Return (X, Y) of the center of cell containing provided text 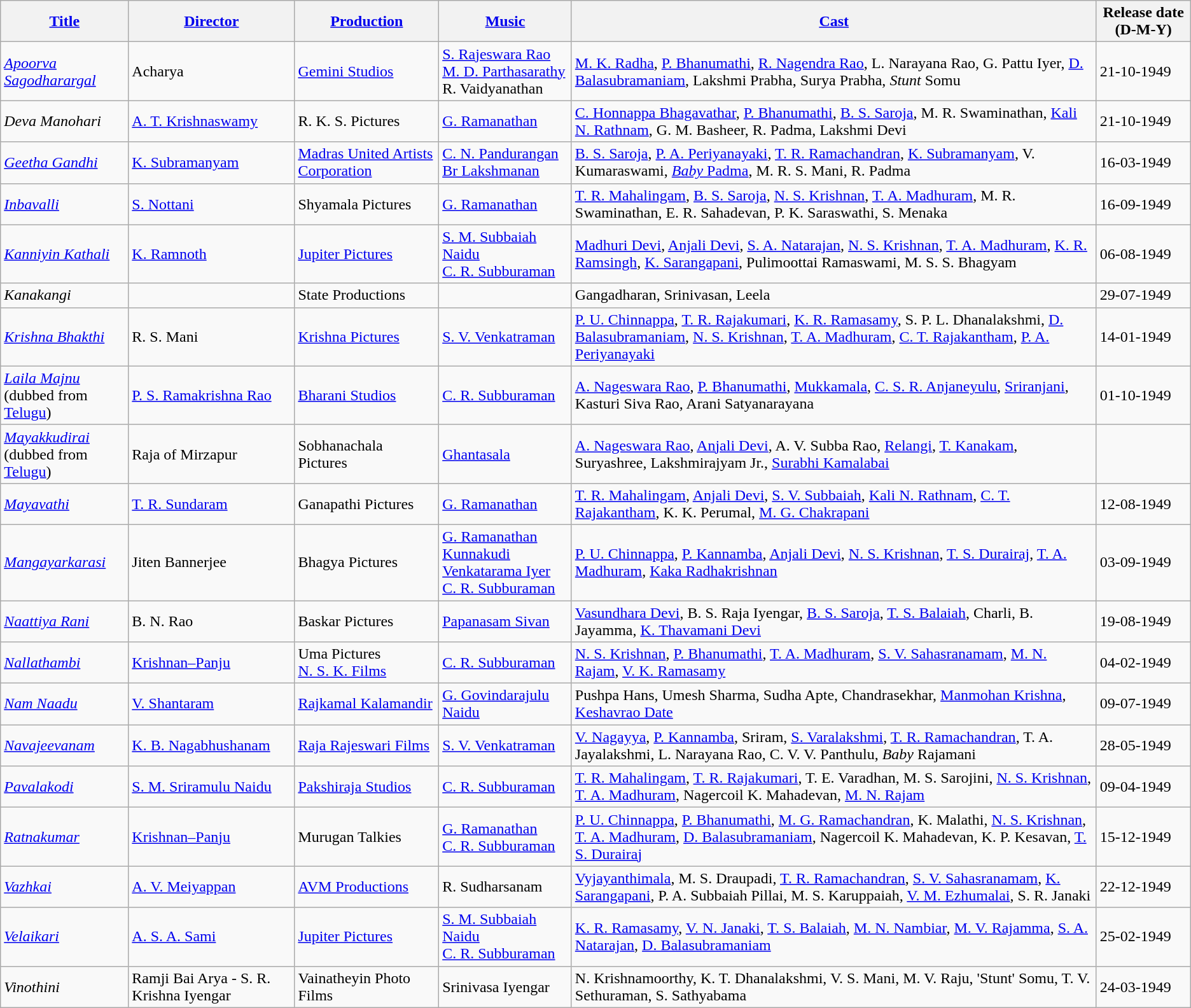
Ratnakumar (65, 837)
Madras United Artists Corporation (366, 163)
Release date (D-M-Y) (1143, 22)
S. M. Sriramulu Naidu (211, 787)
Title (65, 22)
Acharya (211, 71)
P. S. Ramakrishna Rao (211, 395)
28-05-1949 (1143, 746)
01-10-1949 (1143, 395)
C. Honnappa Bhagavathar, P. Bhanumathi, B. S. Saroja, M. R. Swaminathan, Kali N. Rathnam, G. M. Basheer, R. Padma, Lakshmi Devi (833, 121)
Rajkamal Kalamandir (366, 704)
K. B. Nagabhushanam (211, 746)
K. Ramnoth (211, 254)
Naattiya Rani (65, 621)
Gemini Studios (366, 71)
Mayavathi (65, 504)
16-03-1949 (1143, 163)
A. Nageswara Rao, Anjali Devi, A. V. Subba Rao, Relangi, T. Kanakam, Suryashree, Lakshmirajyam Jr., Surabhi Kamalabai (833, 454)
AVM Productions (366, 887)
R. Sudharsanam (505, 887)
Pakshiraja Studios (366, 787)
Director (211, 22)
14-01-1949 (1143, 337)
22-12-1949 (1143, 887)
Ganapathi Pictures (366, 504)
Vazhkai (65, 887)
03-09-1949 (1143, 563)
25-02-1949 (1143, 937)
R. K. S. Pictures (366, 121)
A. Nageswara Rao, P. Bhanumathi, Mukkamala, C. S. R. Anjaneyulu, Sriranjani, Kasturi Siva Rao, Arani Satyanarayana (833, 395)
Shyamala Pictures (366, 204)
09-04-1949 (1143, 787)
24-03-1949 (1143, 986)
V. Nagayya, P. Kannamba, Sriram, S. Varalakshmi, T. R. Ramachandran, T. A. Jayalakshmi, L. Narayana Rao, C. V. V. Panthulu, Baby Rajamani (833, 746)
Bhagya Pictures (366, 563)
29-07-1949 (1143, 295)
N. S. Krishnan, P. Bhanumathi, T. A. Madhuram, S. V. Sahasranamam, M. N. Rajam, V. K. Ramasamy (833, 663)
Ghantasala (505, 454)
M. K. Radha, P. Bhanumathi, R. Nagendra Rao, L. Narayana Rao, G. Pattu Iyer, D. Balasubramaniam, Lakshmi Prabha, Surya Prabha, Stunt Somu (833, 71)
Uma PicturesN. S. K. Films (366, 663)
A. S. A. Sami (211, 937)
Music (505, 22)
K. R. Ramasamy, V. N. Janaki, T. S. Balaiah, M. N. Nambiar, M. V. Rajamma, S. A. Natarajan, D. Balasubramaniam (833, 937)
C. N. PanduranganBr Lakshmanan (505, 163)
S. Rajeswara RaoM. D. ParthasarathyR. Vaidyanathan (505, 71)
A. V. Meiyappan (211, 887)
Pushpa Hans, Umesh Sharma, Sudha Apte, Chandrasekhar, Manmohan Krishna, Keshavrao Date (833, 704)
Apoorva Sagodharargal (65, 71)
06-08-1949 (1143, 254)
Geetha Gandhi (65, 163)
09-07-1949 (1143, 704)
Raja Rajeswari Films (366, 746)
Nallathambi (65, 663)
Murugan Talkies (366, 837)
P. U. Chinnappa, P. Kannamba, Anjali Devi, N. S. Krishnan, T. S. Durairaj, T. A. Madhuram, Kaka Radhakrishnan (833, 563)
Vasundhara Devi, B. S. Raja Iyengar, B. S. Saroja, T. S. Balaiah, Charli, B. Jayamma, K. Thavamani Devi (833, 621)
Bharani Studios (366, 395)
G. RamanathanC. R. Subburaman (505, 837)
16-09-1949 (1143, 204)
T. R. Mahalingam, Anjali Devi, S. V. Subbaiah, Kali N. Rathnam, C. T. Rajakantham, K. K. Perumal, M. G. Chakrapani (833, 504)
Ramji Bai Arya - S. R. Krishna Iyengar (211, 986)
Pavalakodi (65, 787)
T. R. Mahalingam, T. R. Rajakumari, T. E. Varadhan, M. S. Sarojini, N. S. Krishnan, T. A. Madhuram, Nagercoil K. Mahadevan, M. N. Rajam (833, 787)
Sobhanachala Pictures (366, 454)
Production (366, 22)
19-08-1949 (1143, 621)
G. Govindarajulu Naidu (505, 704)
T. R. Sundaram (211, 504)
V. Shantaram (211, 704)
Papanasam Sivan (505, 621)
B. S. Saroja, P. A. Periyanayaki, T. R. Ramachandran, K. Subramanyam, V. Kumaraswami, Baby Padma, M. R. S. Mani, R. Padma (833, 163)
Navajeevanam (65, 746)
15-12-1949 (1143, 837)
Mayakkudirai(dubbed from Telugu) (65, 454)
N. Krishnamoorthy, K. T. Dhanalakshmi, V. S. Mani, M. V. Raju, 'Stunt' Somu, T. V. Sethuraman, S. Sathyabama (833, 986)
04-02-1949 (1143, 663)
G. RamanathanKunnakudi Venkatarama IyerC. R. Subburaman (505, 563)
A. T. Krishnaswamy (211, 121)
S. Nottani (211, 204)
Gangadharan, Srinivasan, Leela (833, 295)
Jiten Bannerjee (211, 563)
Kanniyin Kathali (65, 254)
T. R. Mahalingam, B. S. Saroja, N. S. Krishnan, T. A. Madhuram, M. R. Swaminathan, E. R. Sahadevan, P. K. Saraswathi, S. Menaka (833, 204)
Krishna Pictures (366, 337)
Velaikari (65, 937)
Cast (833, 22)
Madhuri Devi, Anjali Devi, S. A. Natarajan, N. S. Krishnan, T. A. Madhuram, K. R. Ramsingh, K. Sarangapani, Pulimoottai Ramaswami, M. S. S. Bhagyam (833, 254)
Baskar Pictures (366, 621)
Krishna Bhakthi (65, 337)
Deva Manohari (65, 121)
B. N. Rao (211, 621)
K. Subramanyam (211, 163)
Kanakangi (65, 295)
Srinivasa Iyengar (505, 986)
Laila Majnu(dubbed from Telugu) (65, 395)
Raja of Mirzapur (211, 454)
12-08-1949 (1143, 504)
State Productions (366, 295)
Mangayarkarasi (65, 563)
Vinothini (65, 986)
Inbavalli (65, 204)
Vainatheyin Photo Films (366, 986)
Nam Naadu (65, 704)
R. S. Mani (211, 337)
